Capture the cell that displays the provided text and extract its [X, Y] central coordinate. 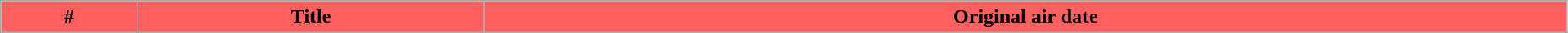
Original air date [1026, 17]
Title [311, 17]
# [69, 17]
